Return (X, Y) of the center of cell containing provided text 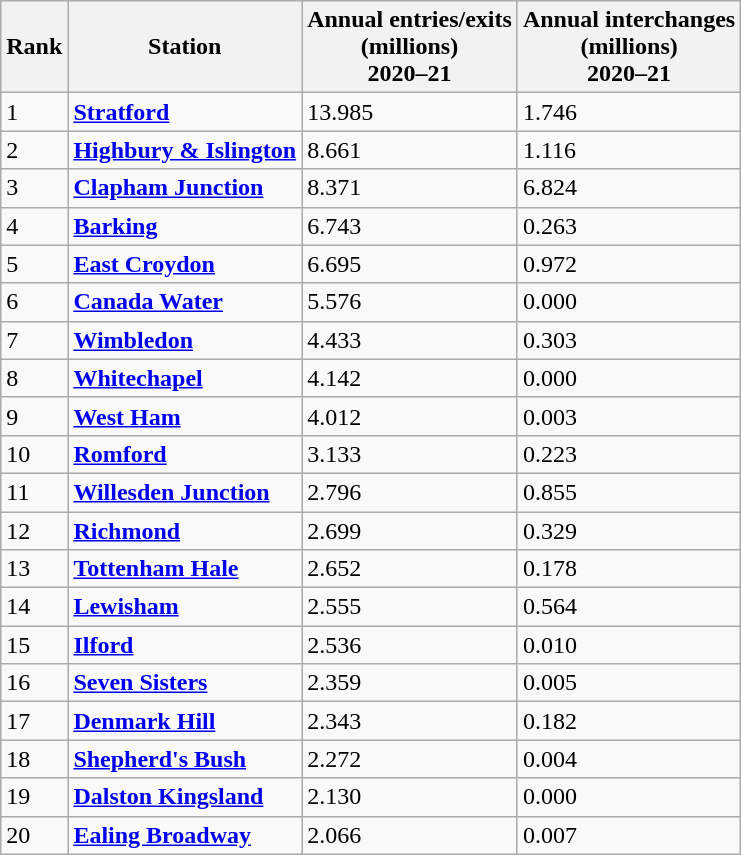
6.824 (628, 188)
Stratford (185, 112)
8.661 (410, 150)
14 (34, 607)
0.972 (628, 264)
16 (34, 683)
Canada Water (185, 302)
2.536 (410, 645)
17 (34, 721)
11 (34, 492)
8 (34, 378)
Ealing Broadway (185, 835)
Rank (34, 47)
0.263 (628, 226)
4 (34, 226)
2.130 (410, 797)
1 (34, 112)
0.182 (628, 721)
0.329 (628, 531)
Richmond (185, 531)
Lewisham (185, 607)
4.142 (410, 378)
Dalston Kingsland (185, 797)
7 (34, 340)
10 (34, 454)
0.010 (628, 645)
0.004 (628, 759)
Annual interchanges (millions) 2020–21 (628, 47)
18 (34, 759)
Highbury & Islington (185, 150)
6 (34, 302)
3.133 (410, 454)
West Ham (185, 416)
15 (34, 645)
13 (34, 569)
Romford (185, 454)
5.576 (410, 302)
1.116 (628, 150)
4.433 (410, 340)
2 (34, 150)
Station (185, 47)
2.555 (410, 607)
2.359 (410, 683)
3 (34, 188)
0.564 (628, 607)
Wimbledon (185, 340)
Barking (185, 226)
Willesden Junction (185, 492)
Tottenham Hale (185, 569)
2.066 (410, 835)
Annual entries/exits(millions)2020–21 (410, 47)
2.699 (410, 531)
Denmark Hill (185, 721)
2.272 (410, 759)
1.746 (628, 112)
0.007 (628, 835)
Seven Sisters (185, 683)
0.178 (628, 569)
0.003 (628, 416)
2.796 (410, 492)
0.223 (628, 454)
East Croydon (185, 264)
0.855 (628, 492)
13.985 (410, 112)
Clapham Junction (185, 188)
0.303 (628, 340)
2.652 (410, 569)
12 (34, 531)
Whitechapel (185, 378)
2.343 (410, 721)
Ilford (185, 645)
6.743 (410, 226)
Shepherd's Bush (185, 759)
0.005 (628, 683)
20 (34, 835)
5 (34, 264)
8.371 (410, 188)
19 (34, 797)
6.695 (410, 264)
4.012 (410, 416)
9 (34, 416)
